Detect which cell encompasses the target text, then output its [X, Y] center coordinate. 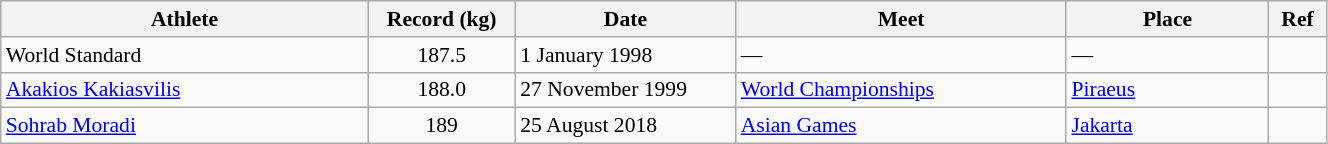
189 [442, 126]
World Standard [184, 55]
187.5 [442, 55]
Asian Games [902, 126]
Date [625, 19]
188.0 [442, 90]
25 August 2018 [625, 126]
Ref [1298, 19]
Sohrab Moradi [184, 126]
Jakarta [1167, 126]
Athlete [184, 19]
Place [1167, 19]
Akakios Kakiasvilis [184, 90]
Piraeus [1167, 90]
Record (kg) [442, 19]
1 January 1998 [625, 55]
World Championships [902, 90]
Meet [902, 19]
27 November 1999 [625, 90]
